Capture the cell that displays the provided text and extract its [x, y] central coordinate. 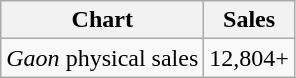
Gaon physical sales [102, 58]
Sales [250, 20]
12,804+ [250, 58]
Chart [102, 20]
